Determine the [x, y] coordinate at the center of the cell enclosing the given text.  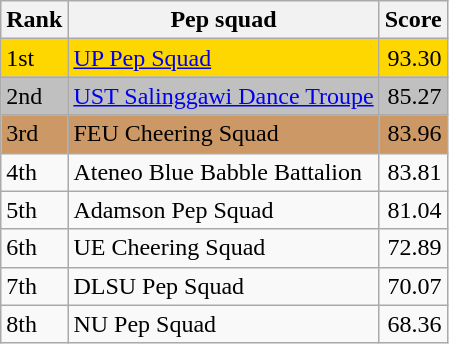
5th [34, 210]
72.89 [413, 248]
UST Salinggawi Dance Troupe [224, 96]
UE Cheering Squad [224, 248]
8th [34, 324]
81.04 [413, 210]
7th [34, 286]
Pep squad [224, 20]
68.36 [413, 324]
85.27 [413, 96]
Score [413, 20]
6th [34, 248]
Adamson Pep Squad [224, 210]
FEU Cheering Squad [224, 134]
NU Pep Squad [224, 324]
1st [34, 58]
70.07 [413, 286]
2nd [34, 96]
DLSU Pep Squad [224, 286]
93.30 [413, 58]
83.96 [413, 134]
3rd [34, 134]
4th [34, 172]
Rank [34, 20]
Ateneo Blue Babble Battalion [224, 172]
83.81 [413, 172]
UP Pep Squad [224, 58]
